Extract the (X, Y) coordinate from the center of the cell holding the provided text.  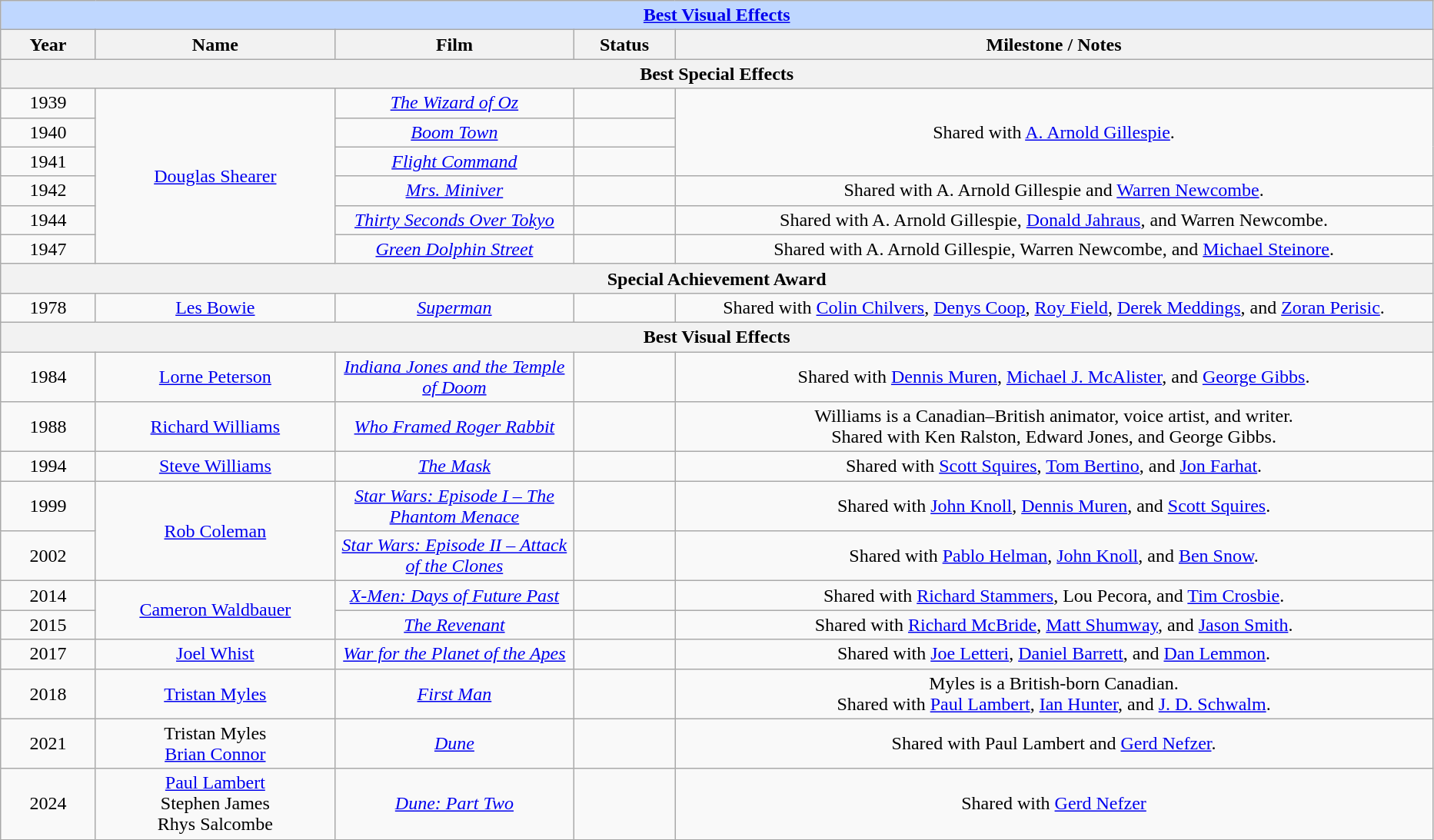
Special Achievement Award (717, 278)
Shared with Colin Chilvers, Denys Coop, Roy Field, Derek Meddings, and Zoran Perisic. (1054, 307)
Shared with A. Arnold Gillespie, Donald Jahraus, and Warren Newcombe. (1054, 220)
Mrs. Miniver (454, 191)
Shared with John Knoll, Dennis Muren, and Scott Squires. (1054, 506)
Green Dolphin Street (454, 249)
2015 (48, 625)
Myles is a British-born Canadian.Shared with Paul Lambert, Ian Hunter, and J. D. Schwalm. (1054, 693)
Star Wars: Episode II – Attack of the Clones (454, 556)
Status (624, 45)
Shared with Joe Letteri, Daniel Barrett, and Dan Lemmon. (1054, 654)
2018 (48, 693)
Thirty Seconds Over Tokyo (454, 220)
Shared with Gerd Nefzer (1054, 804)
Cameron Waldbauer (215, 610)
Shared with Dennis Muren, Michael J. McAlister, and George Gibbs. (1054, 377)
Superman (454, 307)
Shared with Richard Stammers, Lou Pecora, and Tim Crosbie. (1054, 596)
Rob Coleman (215, 531)
Shared with Scott Squires, Tom Bertino, and Jon Farhat. (1054, 466)
2017 (48, 654)
Indiana Jones and the Temple of Doom (454, 377)
1978 (48, 307)
War for the Planet of the Apes (454, 654)
Joel Whist (215, 654)
First Man (454, 693)
X-Men: Days of Future Past (454, 596)
1942 (48, 191)
1940 (48, 132)
1947 (48, 249)
Tristan MylesBrian Connor (215, 744)
1939 (48, 103)
The Mask (454, 466)
Dune (454, 744)
Shared with A. Arnold Gillespie. (1054, 132)
Boom Town (454, 132)
2002 (48, 556)
Flight Command (454, 161)
Steve Williams (215, 466)
Shared with Paul Lambert and Gerd Nefzer. (1054, 744)
Film (454, 45)
1941 (48, 161)
2024 (48, 804)
Douglas Shearer (215, 176)
Richard Williams (215, 427)
Best Special Effects (717, 74)
Star Wars: Episode I – The Phantom Menace (454, 506)
Shared with A. Arnold Gillespie and Warren Newcombe. (1054, 191)
Shared with Pablo Helman, John Knoll, and Ben Snow. (1054, 556)
Williams is a Canadian–British animator, voice artist, and writer.Shared with Ken Ralston, Edward Jones, and George Gibbs. (1054, 427)
Dune: Part Two (454, 804)
The Wizard of Oz (454, 103)
Lorne Peterson (215, 377)
2014 (48, 596)
Who Framed Roger Rabbit (454, 427)
1984 (48, 377)
1999 (48, 506)
Paul LambertStephen JamesRhys Salcombe (215, 804)
2021 (48, 744)
Name (215, 45)
The Revenant (454, 625)
Shared with A. Arnold Gillespie, Warren Newcombe, and Michael Steinore. (1054, 249)
Milestone / Notes (1054, 45)
Year (48, 45)
Shared with Richard McBride, Matt Shumway, and Jason Smith. (1054, 625)
Tristan Myles (215, 693)
1988 (48, 427)
Les Bowie (215, 307)
1944 (48, 220)
1994 (48, 466)
